For the text-containing cell, return its midpoint in (X, Y) coordinate format. 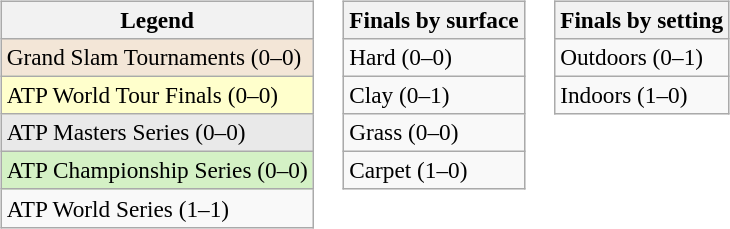
Clay (0–1) (434, 95)
Indoors (1–0) (642, 95)
Legend (157, 20)
Finals by surface (434, 20)
Hard (0–0) (434, 57)
Grass (0–0) (434, 133)
ATP Masters Series (0–0) (157, 133)
Carpet (1–0) (434, 171)
Finals by setting (642, 20)
ATP Championship Series (0–0) (157, 171)
Grand Slam Tournaments (0–0) (157, 57)
ATP World Series (1–1) (157, 208)
Outdoors (0–1) (642, 57)
ATP World Tour Finals (0–0) (157, 95)
